Return (X, Y) of the center of cell containing provided text 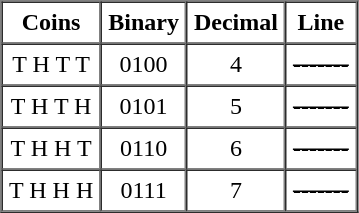
7 (236, 191)
0101 (144, 107)
T H T H (52, 107)
Coins (52, 23)
0100 (144, 65)
T H H T (52, 149)
4 (236, 65)
6 (236, 149)
0111 (144, 191)
T H T T (52, 65)
0110 (144, 149)
Decimal (236, 23)
Binary (144, 23)
Line (320, 23)
T H H H (52, 191)
5 (236, 107)
